Detect which cell encompasses the target text, then output its (X, Y) center coordinate. 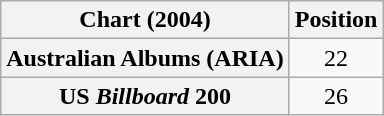
26 (336, 96)
Position (336, 20)
22 (336, 58)
Australian Albums (ARIA) (145, 58)
Chart (2004) (145, 20)
US Billboard 200 (145, 96)
